Pinpoint the cell where the given text exists, returning its [x, y] midpoint coordinate. 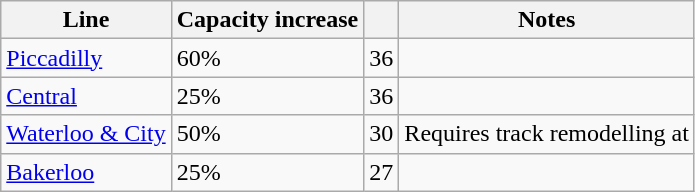
Capacity increase [268, 20]
27 [382, 172]
Line [86, 20]
Central [86, 96]
Requires track remodelling at [547, 134]
Piccadilly [86, 58]
50% [268, 134]
Notes [547, 20]
30 [382, 134]
60% [268, 58]
Waterloo & City [86, 134]
Bakerloo [86, 172]
